Identify which cell holds the provided text, then report its [x, y] central coordinate. 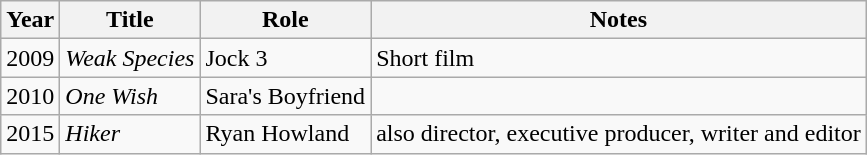
Role [286, 20]
Notes [619, 20]
Sara's Boyfriend [286, 96]
Jock 3 [286, 58]
2015 [30, 134]
also director, executive producer, writer and editor [619, 134]
Title [130, 20]
Short film [619, 58]
Weak Species [130, 58]
2010 [30, 96]
One Wish [130, 96]
Ryan Howland [286, 134]
Year [30, 20]
2009 [30, 58]
Hiker [130, 134]
